From the cell containing the given text, extract its center point as (x, y) coordinate. 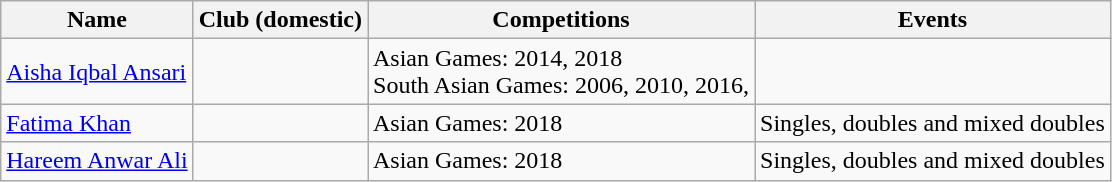
Aisha Iqbal Ansari (97, 72)
Hareem Anwar Ali (97, 161)
Club (domestic) (280, 20)
Name (97, 20)
Fatima Khan (97, 123)
Events (933, 20)
Asian Games: 2014, 2018 South Asian Games: 2006, 2010, 2016, (562, 72)
Competitions (562, 20)
